Detect which cell encompasses the target text, then output its (x, y) center coordinate. 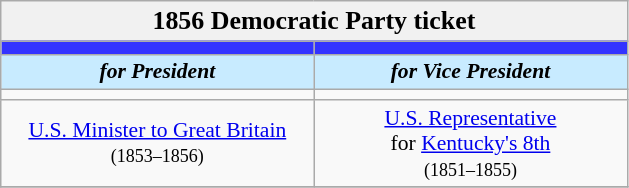
U.S. Minister to Great Britain(1853–1856) (158, 144)
U.S. Representativefor Kentucky's 8th(1851–1855) (470, 144)
1856 Democratic Party ticket (314, 21)
for President (158, 72)
for Vice President (470, 72)
